Detect which cell encompasses the target text, then output its [X, Y] center coordinate. 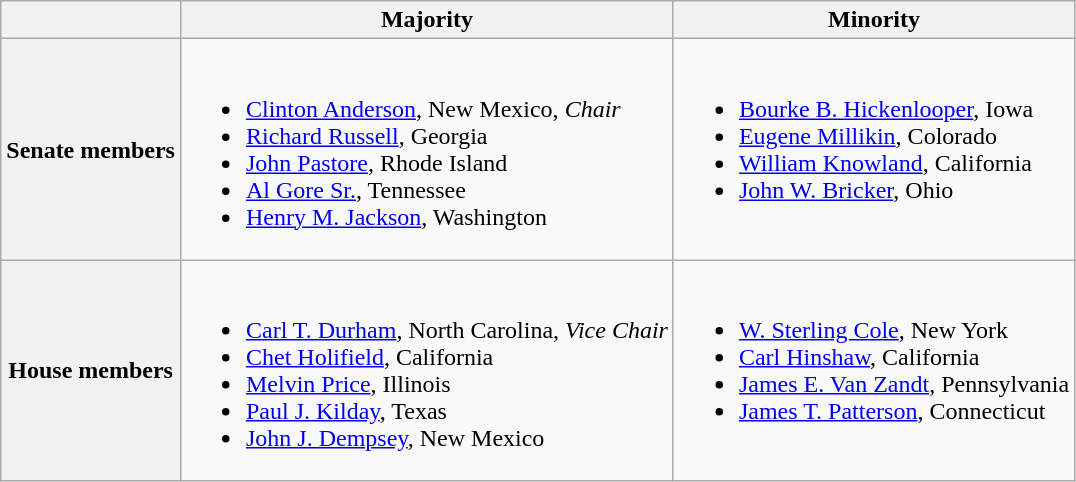
Senate members [91, 150]
House members [91, 370]
Minority [874, 20]
W. Sterling Cole, New YorkCarl Hinshaw, CaliforniaJames E. Van Zandt, PennsylvaniaJames T. Patterson, Connecticut [874, 370]
Bourke B. Hickenlooper, IowaEugene Millikin, ColoradoWilliam Knowland, CaliforniaJohn W. Bricker, Ohio [874, 150]
Majority [426, 20]
Carl T. Durham, North Carolina, Vice ChairChet Holifield, CaliforniaMelvin Price, IllinoisPaul J. Kilday, TexasJohn J. Dempsey, New Mexico [426, 370]
Clinton Anderson, New Mexico, ChairRichard Russell, GeorgiaJohn Pastore, Rhode IslandAl Gore Sr., TennesseeHenry M. Jackson, Washington [426, 150]
